Find where the given text appears and provide that cell's center as (X, Y) coordinate. 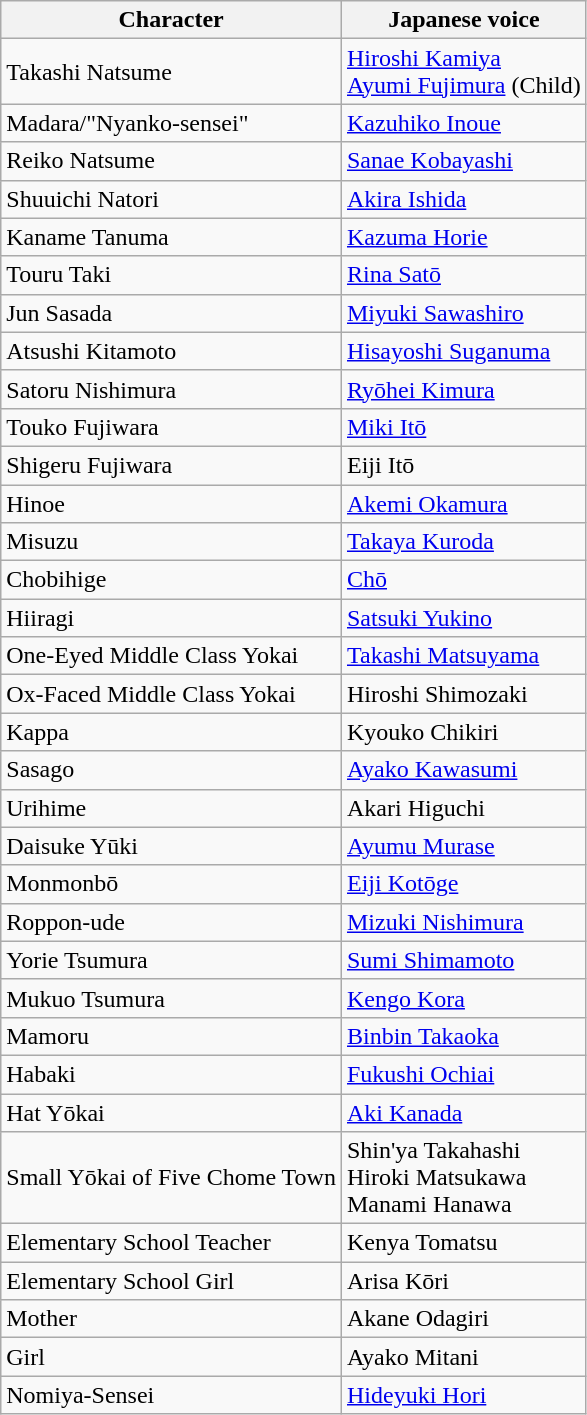
Miki Itō (464, 427)
Monmonbō (172, 884)
Mamoru (172, 1036)
Shigeru Fujiwara (172, 465)
Ayumu Murase (464, 846)
Atsushi Kitamoto (172, 351)
Mother (172, 1319)
Nomiya-Sensei (172, 1395)
Touru Taki (172, 275)
Satoru Nishimura (172, 389)
Ox-Faced Middle Class Yokai (172, 694)
Kazuma Horie (464, 237)
Takashi Matsuyama (464, 656)
Kenya Tomatsu (464, 1243)
Akemi Okamura (464, 503)
Akane Odagiri (464, 1319)
Sanae Kobayashi (464, 161)
Hiroshi KamiyaAyumi Fujimura (Child) (464, 72)
Takashi Natsume (172, 72)
Eiji Itō (464, 465)
Kyouko Chikiri (464, 732)
Chō (464, 580)
Mukuo Tsumura (172, 998)
Rina Satō (464, 275)
Japanese voice (464, 20)
Habaki (172, 1074)
One-Eyed Middle Class Yokai (172, 656)
Madara/"Nyanko-sensei" (172, 123)
Elementary School Girl (172, 1281)
Mizuki Nishimura (464, 922)
Hiroshi Shimozaki (464, 694)
Hiiragi (172, 618)
Hinoe (172, 503)
Shin'ya TakahashiHiroki MatsukawaManami Hanawa (464, 1178)
Satsuki Yukino (464, 618)
Urihime (172, 808)
Aki Kanada (464, 1113)
Yorie Tsumura (172, 960)
Hat Yōkai (172, 1113)
Ayako Mitani (464, 1357)
Misuzu (172, 542)
Akira Ishida (464, 199)
Takaya Kuroda (464, 542)
Hisayoshi Suganuma (464, 351)
Kappa (172, 732)
Eiji Kotōge (464, 884)
Touko Fujiwara (172, 427)
Jun Sasada (172, 313)
Small Yōkai of Five Chome Town (172, 1178)
Kengo Kora (464, 998)
Miyuki Sawashiro (464, 313)
Chobihige (172, 580)
Fukushi Ochiai (464, 1074)
Kazuhiko Inoue (464, 123)
Shuuichi Natori (172, 199)
Daisuke Yūki (172, 846)
Ayako Kawasumi (464, 770)
Ryōhei Kimura (464, 389)
Reiko Natsume (172, 161)
Sasago (172, 770)
Girl (172, 1357)
Elementary School Teacher (172, 1243)
Akari Higuchi (464, 808)
Sumi Shimamoto (464, 960)
Hideyuki Hori (464, 1395)
Roppon-ude (172, 922)
Arisa Kōri (464, 1281)
Kaname Tanuma (172, 237)
Binbin Takaoka (464, 1036)
Character (172, 20)
